Return [X, Y] of the center of cell containing provided text 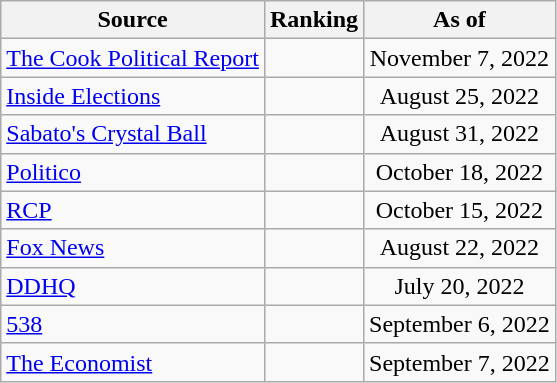
July 20, 2022 [460, 286]
RCP [133, 210]
Inside Elections [133, 96]
September 6, 2022 [460, 324]
Politico [133, 172]
August 22, 2022 [460, 248]
August 31, 2022 [460, 134]
November 7, 2022 [460, 58]
Source [133, 20]
Ranking [314, 20]
October 15, 2022 [460, 210]
DDHQ [133, 286]
The Economist [133, 362]
October 18, 2022 [460, 172]
Sabato's Crystal Ball [133, 134]
Fox News [133, 248]
The Cook Political Report [133, 58]
538 [133, 324]
As of [460, 20]
August 25, 2022 [460, 96]
September 7, 2022 [460, 362]
